Pinpoint the cell where the given text exists, returning its [x, y] midpoint coordinate. 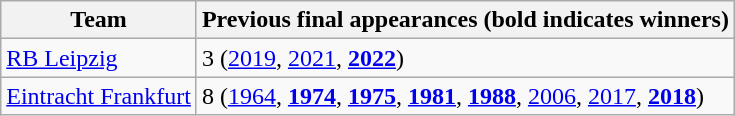
RB Leipzig [99, 58]
Eintracht Frankfurt [99, 96]
8 (1964, 1974, 1975, 1981, 1988, 2006, 2017, 2018) [465, 96]
Team [99, 20]
Previous final appearances (bold indicates winners) [465, 20]
3 (2019, 2021, 2022) [465, 58]
